Search for the cell housing the specified text and yield its [X, Y] center coordinate. 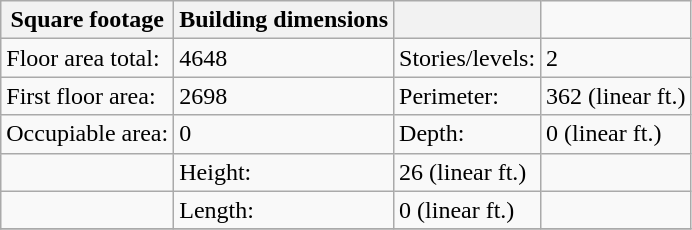
Perimeter: [468, 96]
Floor area total: [88, 58]
26 (linear ft.) [468, 172]
Occupiable area: [88, 134]
Stories/levels: [468, 58]
4648 [284, 58]
Height: [284, 172]
Square footage [88, 20]
Depth: [468, 134]
First floor area: [88, 96]
2698 [284, 96]
362 (linear ft.) [616, 96]
2 [616, 58]
Building dimensions [284, 20]
Length: [284, 210]
0 [284, 134]
